For the text-containing cell, return its midpoint in [X, Y] coordinate format. 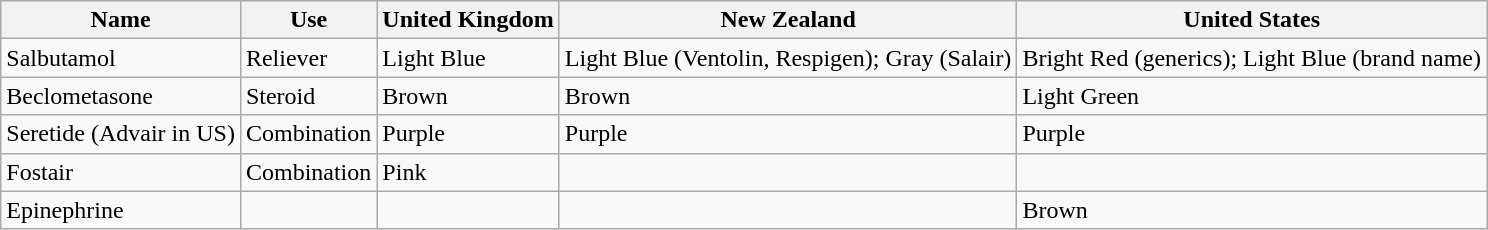
Name [121, 20]
New Zealand [788, 20]
United States [1252, 20]
Use [308, 20]
Epinephrine [121, 210]
Pink [468, 172]
Steroid [308, 96]
Light Green [1252, 96]
Light Blue (Ventolin, Respigen); Gray (Salair) [788, 58]
Fostair [121, 172]
Bright Red (generics); Light Blue (brand name) [1252, 58]
Seretide (Advair in US) [121, 134]
Salbutamol [121, 58]
Reliever [308, 58]
United Kingdom [468, 20]
Light Blue [468, 58]
Beclometasone [121, 96]
